Detect which cell encompasses the target text, then output its (x, y) center coordinate. 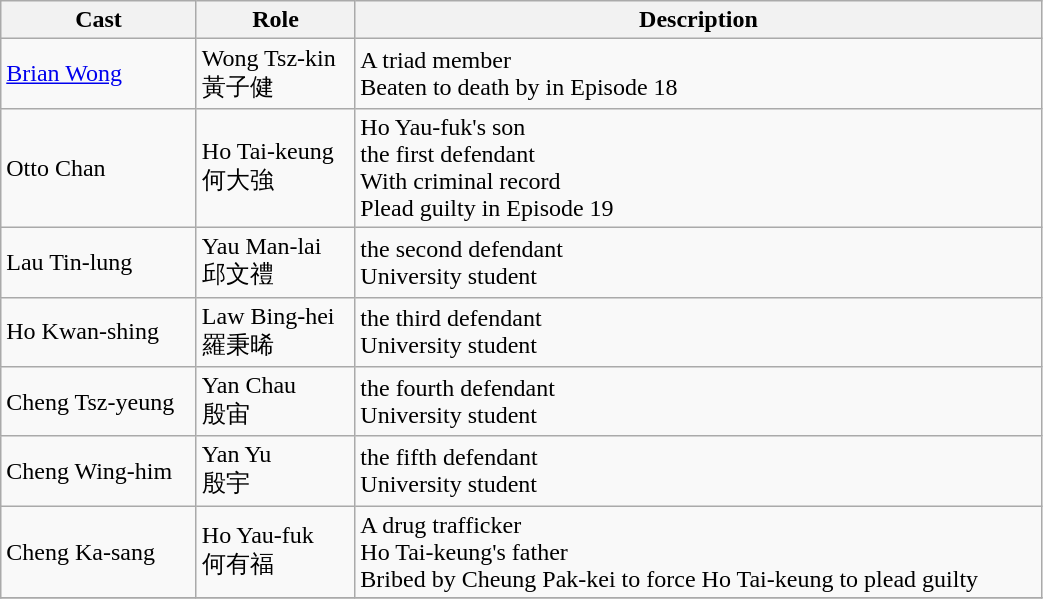
Cheng Ka-sang (99, 552)
Ho Yau-fuk's sonthe first defendantWith criminal recordPlead guilty in Episode 19 (698, 168)
the fifth defendantUniversity student (698, 471)
Brian Wong (99, 74)
the second defendantUniversity student (698, 262)
A triad memberBeaten to death by in Episode 18 (698, 74)
Ho Yau-fuk何有福 (275, 552)
Yan Chau殷宙 (275, 402)
Yan Yu殷宇 (275, 471)
the fourth defendantUniversity student (698, 402)
Lau Tin-lung (99, 262)
Law Bing-hei羅秉晞 (275, 332)
Cast (99, 20)
Cheng Tsz-yeung (99, 402)
Wong Tsz-kin黃子健 (275, 74)
the third defendantUniversity student (698, 332)
Role (275, 20)
Cheng Wing-him (99, 471)
Ho Kwan-shing (99, 332)
A drug traffickerHo Tai-keung's fatherBribed by Cheung Pak-kei to force Ho Tai-keung to plead guilty (698, 552)
Description (698, 20)
Ho Tai-keung何大強 (275, 168)
Otto Chan (99, 168)
Yau Man-lai邱文禮 (275, 262)
